Identify which cell holds the provided text, then report its [x, y] central coordinate. 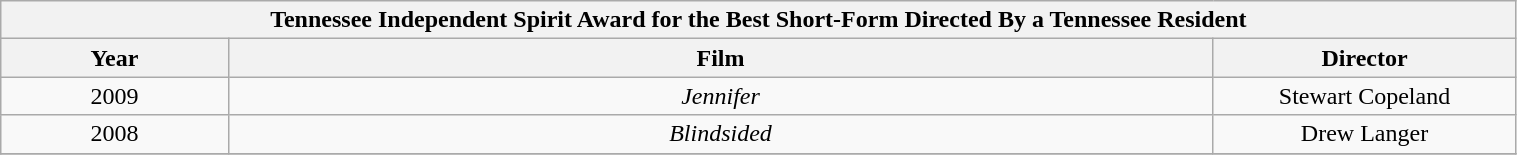
Drew Langer [1364, 134]
Year [114, 58]
2009 [114, 96]
Jennifer [720, 96]
Film [720, 58]
Tennessee Independent Spirit Award for the Best Short-Form Directed By a Tennessee Resident [758, 20]
2008 [114, 134]
Director [1364, 58]
Blindsided [720, 134]
Stewart Copeland [1364, 96]
